Locate the cell with the specified text and output its [x, y] center coordinate. 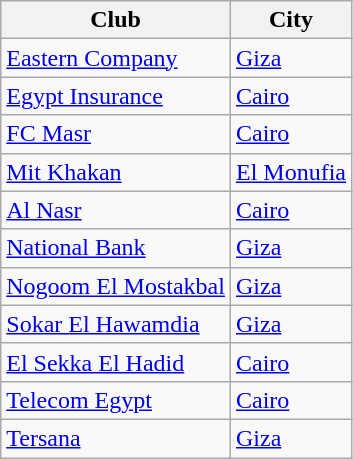
Nogoom El Mostakbal [116, 286]
Sokar El Hawamdia [116, 324]
Eastern Company [116, 58]
Al Nasr [116, 210]
National Bank [116, 248]
El Sekka El Hadid [116, 362]
Egypt Insurance [116, 96]
Tersana [116, 438]
City [290, 20]
FC Masr [116, 134]
El Monufia [290, 172]
Telecom Egypt [116, 400]
Mit Khakan [116, 172]
Club [116, 20]
